Return [x, y] of the center of cell containing provided text 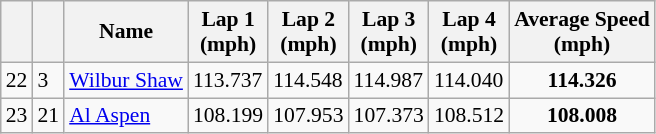
108.512 [469, 116]
108.199 [228, 116]
Wilbur Shaw [126, 80]
114.987 [389, 80]
108.008 [582, 116]
114.040 [469, 80]
Name [126, 32]
114.548 [308, 80]
23 [17, 116]
114.326 [582, 80]
3 [48, 80]
107.953 [308, 116]
113.737 [228, 80]
Al Aspen [126, 116]
Lap 2(mph) [308, 32]
107.373 [389, 116]
22 [17, 80]
21 [48, 116]
Lap 1(mph) [228, 32]
Lap 4(mph) [469, 32]
Average Speed(mph) [582, 32]
Lap 3(mph) [389, 32]
